Extract the [x, y] coordinate from the center of the cell holding the provided text.  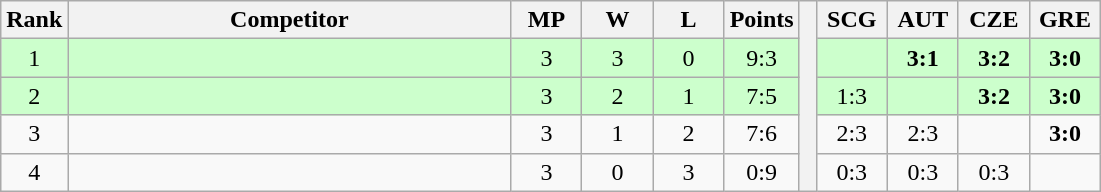
SCG [852, 20]
0:9 [762, 172]
9:3 [762, 58]
CZE [994, 20]
3:1 [922, 58]
4 [34, 172]
GRE [1064, 20]
L [688, 20]
Competitor [290, 20]
Rank [34, 20]
W [618, 20]
MP [546, 20]
7:5 [762, 96]
1:3 [852, 96]
7:6 [762, 134]
AUT [922, 20]
Points [762, 20]
